Extract the (X, Y) coordinate from the center of the cell holding the provided text.  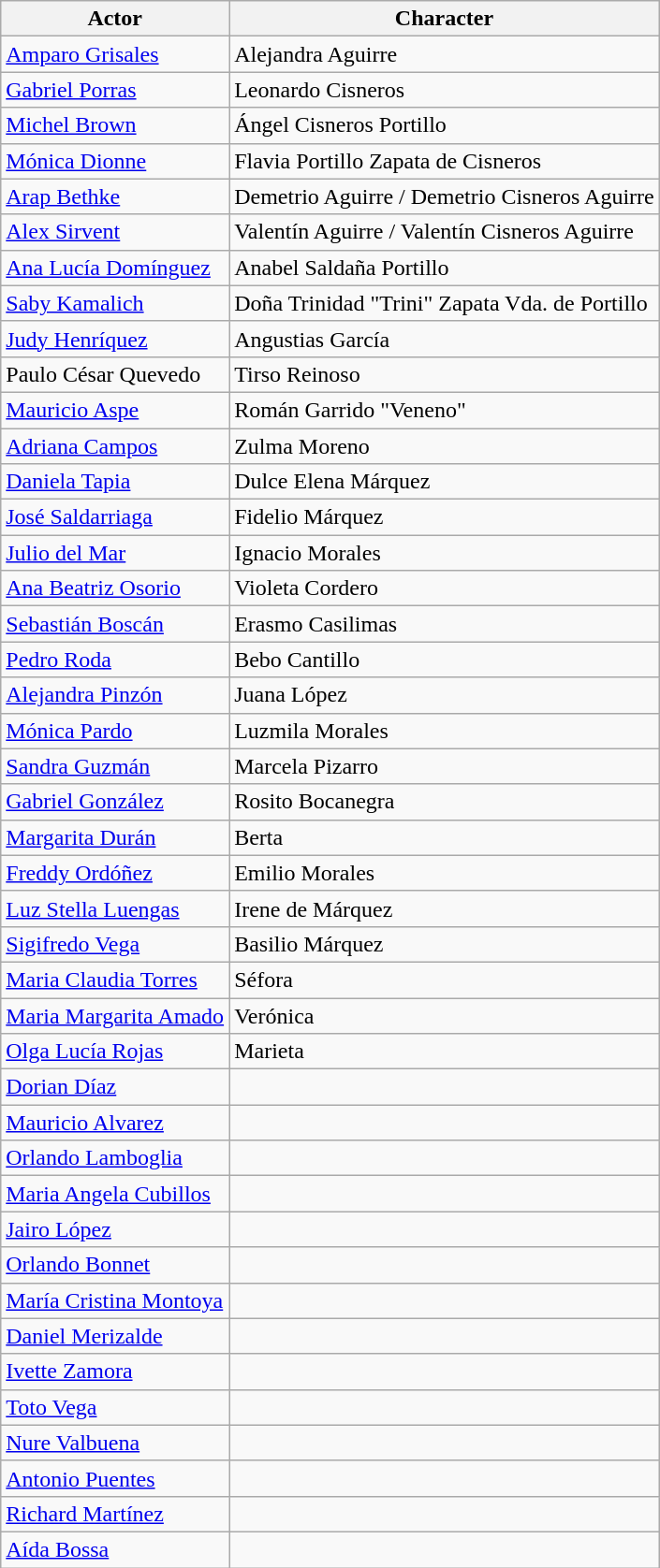
Aída Bossa (115, 1549)
Séfora (445, 980)
Ana Lucía Domínguez (115, 268)
Dulce Elena Márquez (445, 482)
Julio del Mar (115, 553)
Margarita Durán (115, 837)
Angustias García (445, 339)
Fidelio Márquez (445, 517)
Daniel Merizalde (115, 1336)
Román Garrido "Veneno" (445, 410)
Erasmo Casilimas (445, 624)
Nure Valbuena (115, 1443)
Orlando Bonnet (115, 1265)
Ángel Cisneros Portillo (445, 125)
Richard Martínez (115, 1514)
Doña Trinidad "Trini" Zapata Vda. de Portillo (445, 303)
Rosito Bocanegra (445, 802)
Valentín Aguirre / Valentín Cisneros Aguirre (445, 232)
Dorian Díaz (115, 1087)
Mauricio Aspe (115, 410)
Olga Lucía Rojas (115, 1052)
Arap Bethke (115, 196)
Gabriel Porras (115, 90)
José Saldarriaga (115, 517)
Zulma Moreno (445, 446)
Juana López (445, 695)
Amparo Grisales (115, 54)
Sebastián Boscán (115, 624)
Mauricio Alvarez (115, 1123)
Toto Vega (115, 1407)
Luzmila Morales (445, 731)
Pedro Roda (115, 660)
Alejandra Pinzón (115, 695)
Anabel Saldaña Portillo (445, 268)
Demetrio Aguirre / Demetrio Cisneros Aguirre (445, 196)
Flavia Portillo Zapata de Cisneros (445, 161)
Ignacio Morales (445, 553)
Berta (445, 837)
Sigifredo Vega (115, 944)
Judy Henríquez (115, 339)
Michel Brown (115, 125)
Alejandra Aguirre (445, 54)
Daniela Tapia (115, 482)
Actor (115, 19)
Freddy Ordóñez (115, 873)
Mónica Dionne (115, 161)
Ivette Zamora (115, 1372)
Leonardo Cisneros (445, 90)
Irene de Márquez (445, 908)
Maria Claudia Torres (115, 980)
Verónica (445, 1015)
Basilio Márquez (445, 944)
Sandra Guzmán (115, 766)
Orlando Lamboglia (115, 1158)
Antonio Puentes (115, 1478)
Ana Beatriz Osorio (115, 588)
Adriana Campos (115, 446)
Gabriel González (115, 802)
Luz Stella Luengas (115, 908)
Marcela Pizarro (445, 766)
Maria Margarita Amado (115, 1015)
Emilio Morales (445, 873)
Saby Kamalich (115, 303)
Paulo César Quevedo (115, 374)
Marieta (445, 1052)
Character (445, 19)
Maria Angela Cubillos (115, 1194)
Tirso Reinoso (445, 374)
María Cristina Montoya (115, 1300)
Violeta Cordero (445, 588)
Bebo Cantillo (445, 660)
Alex Sirvent (115, 232)
Jairo López (115, 1229)
Mónica Pardo (115, 731)
